Search for the cell housing the specified text and yield its [X, Y] center coordinate. 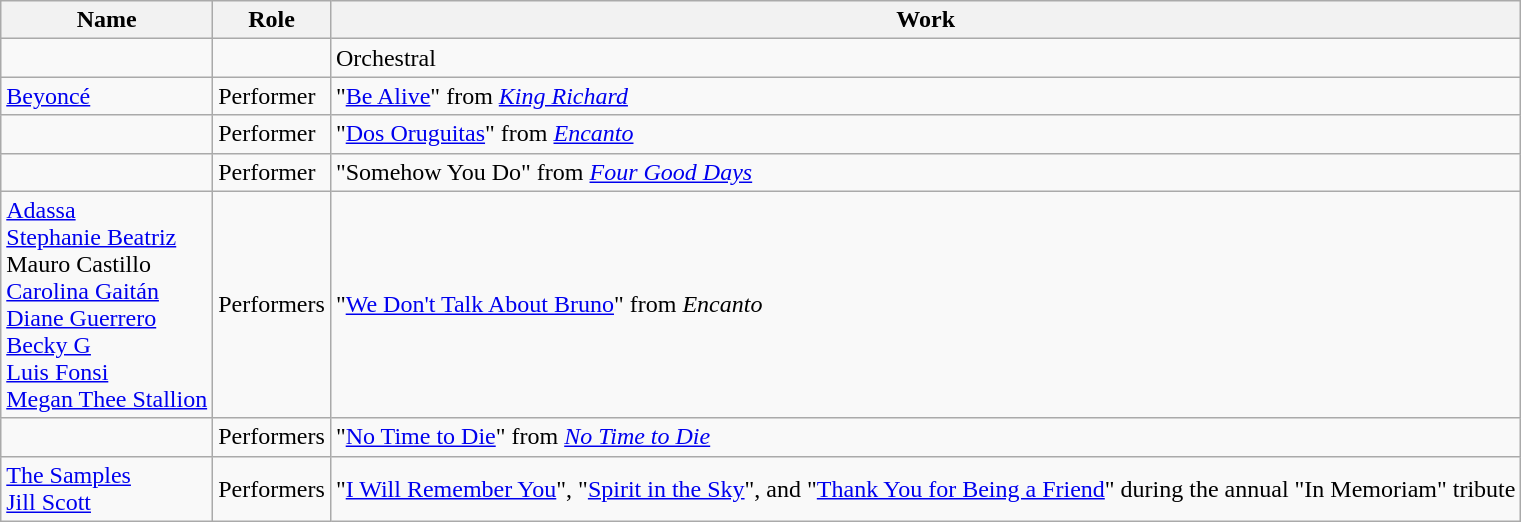
"No Time to Die" from No Time to Die [926, 437]
"We Don't Talk About Bruno" from Encanto [926, 304]
Beyoncé [107, 96]
AdassaStephanie BeatrizMauro CastilloCarolina GaitánDiane GuerreroBecky GLuis FonsiMegan Thee Stallion [107, 304]
Role [272, 20]
Orchestral [926, 58]
Work [926, 20]
"Somehow You Do" from Four Good Days [926, 172]
The SamplesJill Scott [107, 488]
Name [107, 20]
"Be Alive" from King Richard [926, 96]
"Dos Oruguitas" from Encanto [926, 134]
"I Will Remember You", "Spirit in the Sky", and "Thank You for Being a Friend" during the annual "In Memoriam" tribute [926, 488]
